Determine the [x, y] coordinate at the center of the cell enclosing the given text.  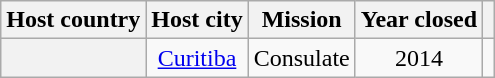
Curitiba [197, 58]
Host country [74, 20]
Consulate [302, 58]
2014 [418, 58]
Mission [302, 20]
Year closed [418, 20]
Host city [197, 20]
